Return the (x, y) coordinate for the center point of the cell that contains the specified text.  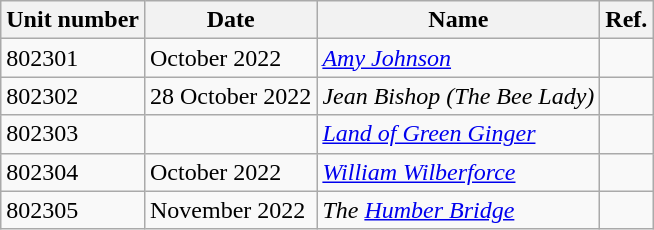
William Wilberforce (458, 172)
802303 (73, 134)
Name (458, 20)
November 2022 (230, 210)
802305 (73, 210)
28 October 2022 (230, 96)
Jean Bishop (The Bee Lady) (458, 96)
802304 (73, 172)
Date (230, 20)
Ref. (626, 20)
Land of Green Ginger (458, 134)
The Humber Bridge (458, 210)
802302 (73, 96)
Amy Johnson (458, 58)
Unit number (73, 20)
802301 (73, 58)
